Identify which cell holds the provided text, then report its (x, y) central coordinate. 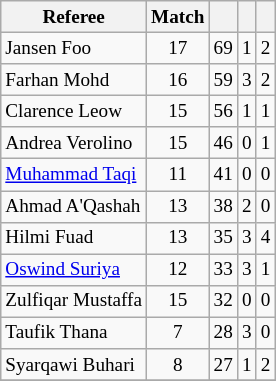
41 (223, 175)
Match (178, 17)
Taufik Thana (74, 333)
69 (223, 48)
27 (223, 365)
8 (178, 365)
7 (178, 333)
4 (266, 238)
17 (178, 48)
38 (223, 206)
12 (178, 270)
Farhan Mohd (74, 80)
32 (223, 301)
11 (178, 175)
Ahmad A'Qashah (74, 206)
16 (178, 80)
56 (223, 111)
59 (223, 80)
Zulfiqar Mustaffa (74, 301)
Referee (74, 17)
Clarence Leow (74, 111)
Andrea Verolino (74, 143)
Syarqawi Buhari (74, 365)
Muhammad Taqi (74, 175)
Hilmi Fuad (74, 238)
Oswind Suriya (74, 270)
35 (223, 238)
33 (223, 270)
Jansen Foo (74, 48)
46 (223, 143)
28 (223, 333)
